Pinpoint the cell where the given text exists, returning its [x, y] midpoint coordinate. 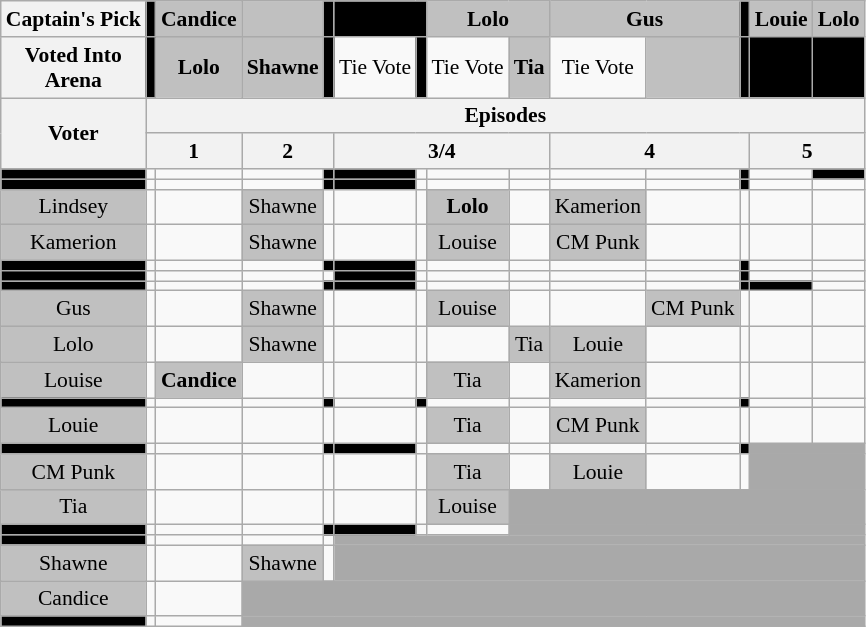
1 [194, 152]
Voted IntoArena [74, 68]
4 [650, 152]
3/4 [442, 152]
Voter [74, 134]
2 [288, 152]
Captain's Pick [74, 19]
Lindsey [74, 207]
5 [808, 152]
Episodes [506, 116]
